Output the (X, Y) coordinate of the center of the cell containing the given text.  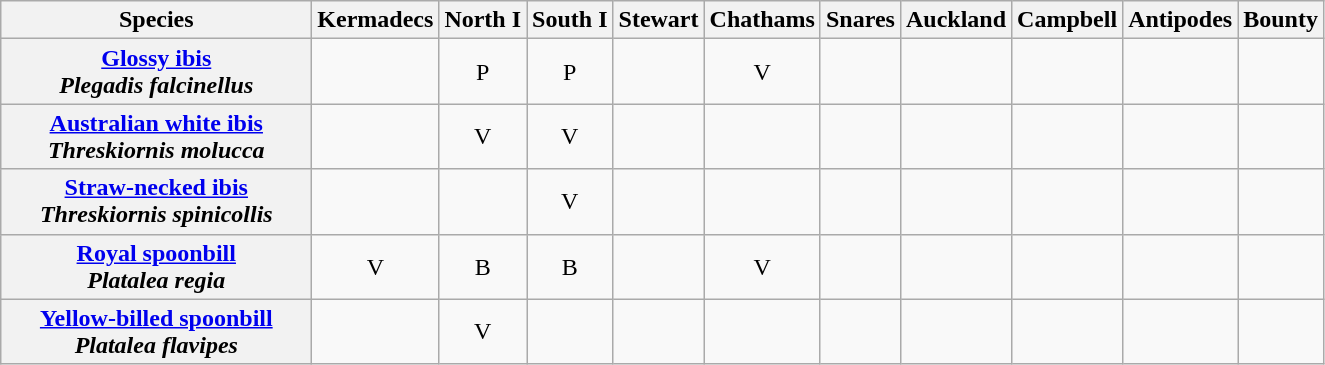
Kermadecs (376, 20)
Snares (860, 20)
Straw-necked ibisThreskiornis spinicollis (156, 202)
Glossy ibisPlegadis falcinellus (156, 72)
South I (570, 20)
Australian white ibisThreskiornis molucca (156, 136)
Stewart (658, 20)
Antipodes (1180, 20)
Yellow-billed spoonbillPlatalea flavipes (156, 332)
Royal spoonbillPlatalea regia (156, 266)
Species (156, 20)
Campbell (1068, 20)
Auckland (956, 20)
Bounty (1281, 20)
Chathams (762, 20)
North I (483, 20)
